From the cell containing the given text, extract its center point as [x, y] coordinate. 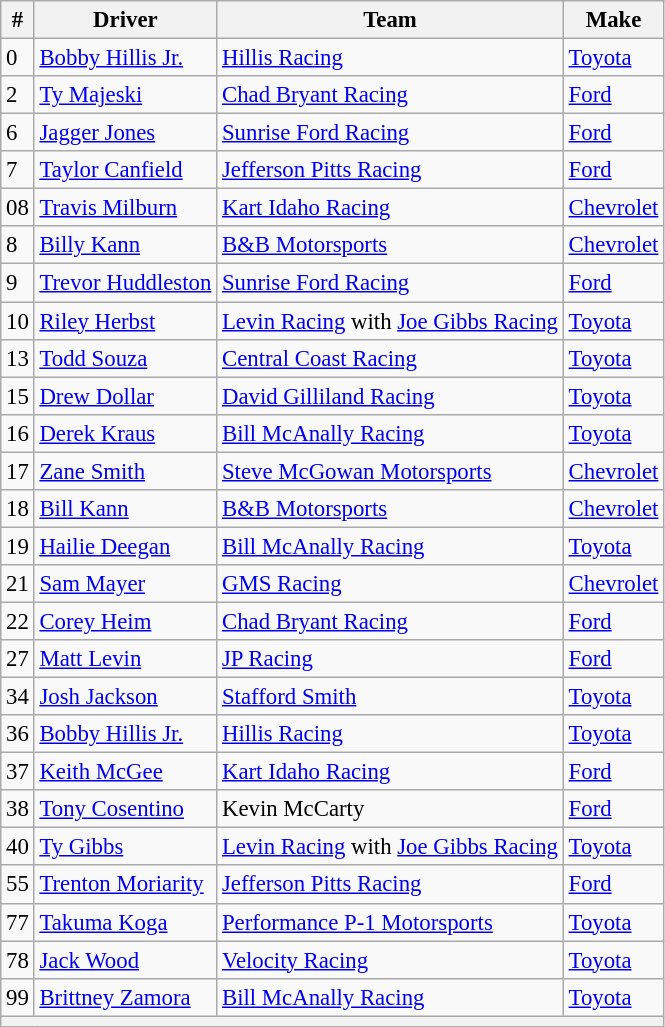
Trevor Huddleston [126, 283]
Steve McGowan Motorsports [390, 471]
JP Racing [390, 659]
David Gilliland Racing [390, 396]
2 [18, 95]
Sam Mayer [126, 584]
Hailie Deegan [126, 546]
Central Coast Racing [390, 358]
Josh Jackson [126, 697]
Drew Dollar [126, 396]
Stafford Smith [390, 697]
99 [18, 997]
Driver [126, 20]
Velocity Racing [390, 960]
Brittney Zamora [126, 997]
08 [18, 208]
Make [613, 20]
19 [18, 546]
36 [18, 734]
Jack Wood [126, 960]
Jagger Jones [126, 133]
Riley Herbst [126, 321]
Taylor Canfield [126, 170]
Trenton Moriarity [126, 885]
8 [18, 245]
Corey Heim [126, 621]
55 [18, 885]
9 [18, 283]
15 [18, 396]
Zane Smith [126, 471]
Billy Kann [126, 245]
38 [18, 809]
77 [18, 922]
Derek Kraus [126, 433]
Team [390, 20]
17 [18, 471]
16 [18, 433]
Kevin McCarty [390, 809]
GMS Racing [390, 584]
13 [18, 358]
18 [18, 509]
37 [18, 772]
Matt Levin [126, 659]
Todd Souza [126, 358]
6 [18, 133]
34 [18, 697]
22 [18, 621]
Ty Gibbs [126, 847]
Keith McGee [126, 772]
27 [18, 659]
Travis Milburn [126, 208]
Performance P-1 Motorsports [390, 922]
Takuma Koga [126, 922]
Tony Cosentino [126, 809]
0 [18, 58]
Bill Kann [126, 509]
78 [18, 960]
7 [18, 170]
10 [18, 321]
40 [18, 847]
Ty Majeski [126, 95]
# [18, 20]
21 [18, 584]
